Identify which cell holds the provided text, then report its (X, Y) central coordinate. 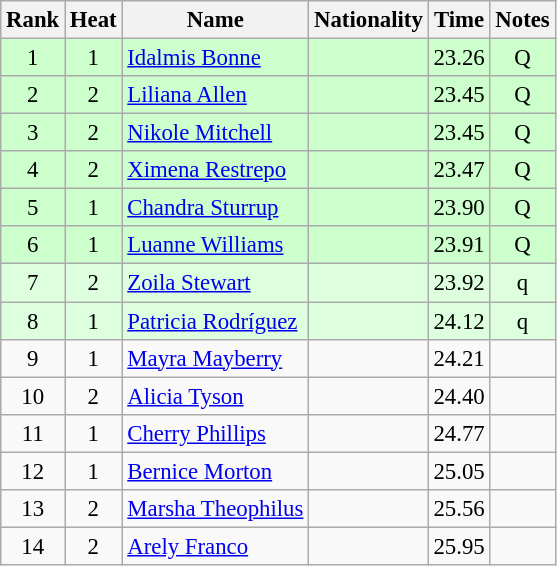
5 (33, 208)
Alicia Tyson (216, 396)
Mayra Mayberry (216, 358)
23.90 (459, 208)
Liliana Allen (216, 95)
4 (33, 170)
Nationality (368, 20)
Rank (33, 20)
23.91 (459, 245)
14 (33, 546)
12 (33, 471)
Idalmis Bonne (216, 58)
23.47 (459, 170)
Notes (522, 20)
Ximena Restrepo (216, 170)
Cherry Phillips (216, 433)
24.77 (459, 433)
Chandra Sturrup (216, 208)
Arely Franco (216, 546)
Marsha Theophilus (216, 509)
6 (33, 245)
11 (33, 433)
Name (216, 20)
25.56 (459, 509)
24.40 (459, 396)
Luanne Williams (216, 245)
Nikole Mitchell (216, 133)
3 (33, 133)
10 (33, 396)
Time (459, 20)
25.95 (459, 546)
9 (33, 358)
24.12 (459, 321)
8 (33, 321)
Bernice Morton (216, 471)
13 (33, 509)
Zoila Stewart (216, 283)
Heat (94, 20)
7 (33, 283)
24.21 (459, 358)
23.92 (459, 283)
Patricia Rodríguez (216, 321)
25.05 (459, 471)
23.26 (459, 58)
